Extract the [X, Y] coordinate from the center of the cell holding the provided text.  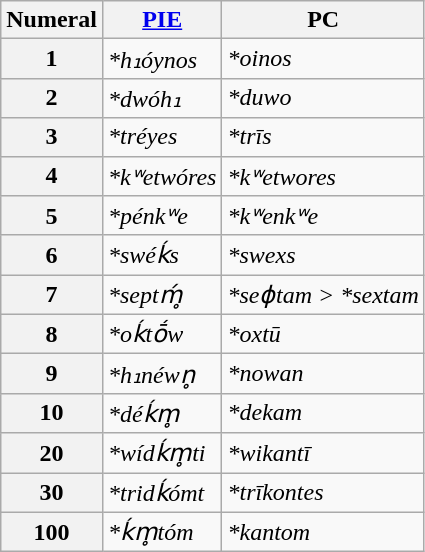
*kʷetwores [323, 176]
30 [52, 492]
*septḿ̥ [162, 295]
20 [52, 453]
3 [52, 137]
*wikantī [323, 453]
*swéḱs [162, 255]
*kʷetwóres [162, 176]
7 [52, 295]
*h₁óynos [162, 59]
5 [52, 216]
PC [323, 20]
*tridḱómt [162, 492]
*h₁néwn̥ [162, 374]
8 [52, 334]
Numeral [52, 20]
*nowan [323, 374]
*oxtū [323, 334]
*swexs [323, 255]
4 [52, 176]
*wídḱm̥ti [162, 453]
*pénkʷe [162, 216]
*duwo [323, 98]
*oinos [323, 59]
*kantom [323, 532]
6 [52, 255]
2 [52, 98]
*oḱtṓw [162, 334]
*seɸtam > *sextam [323, 295]
*dekam [323, 413]
PIE [162, 20]
*trīs [323, 137]
1 [52, 59]
*déḱm̥ [162, 413]
*dwóh₁ [162, 98]
*ḱm̥tóm [162, 532]
9 [52, 374]
*trīkontes [323, 492]
*kʷenkʷe [323, 216]
10 [52, 413]
*tréyes [162, 137]
100 [52, 532]
